Locate the cell with the specified text and output its [X, Y] center coordinate. 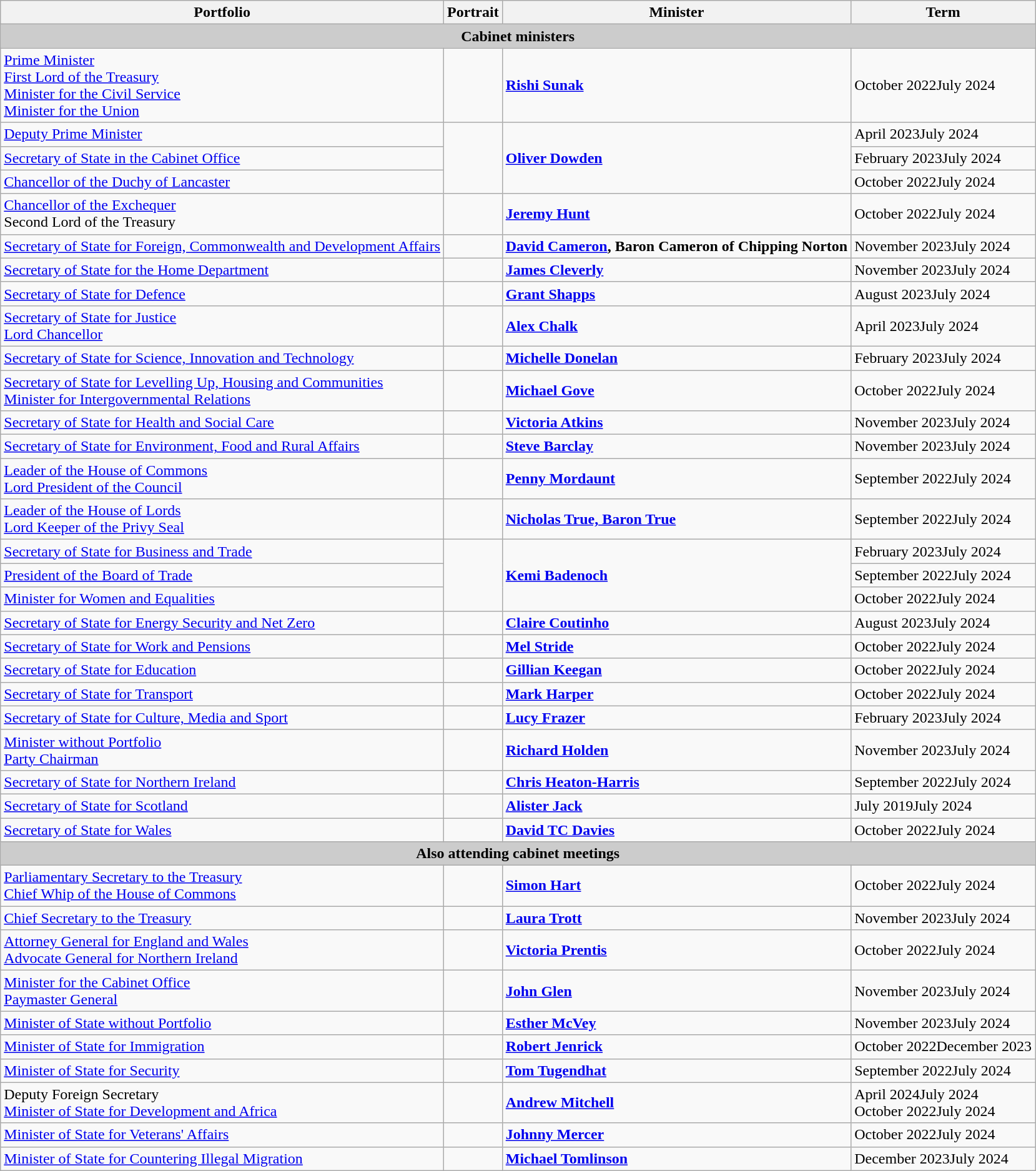
Esther McVey [676, 1023]
Kemi Badenoch [676, 575]
Chancellor of the Duchy of Lancaster [222, 182]
Minister of State without Portfolio [222, 1023]
Minister without PortfolioParty Chairman [222, 749]
David TC Davies [676, 830]
Secretary of State for Northern Ireland [222, 782]
Secretary of State for Work and Pensions [222, 646]
Minister for the Cabinet OfficePaymaster General [222, 991]
Simon Hart [676, 886]
Penny Mordaunt [676, 478]
President of the Board of Trade [222, 575]
Michael Gove [676, 390]
Andrew Mitchell [676, 1103]
Secretary of State for Health and Social Care [222, 423]
Secretary of State for Science, Innovation and Technology [222, 358]
James Cleverly [676, 270]
Minister for Women and Equalities [222, 599]
Leader of the House of Lords Lord Keeper of the Privy Seal [222, 520]
Lucy Frazer [676, 718]
Deputy Prime Minister [222, 134]
Michelle Donelan [676, 358]
Oliver Dowden [676, 158]
Secretary of State for Wales [222, 830]
Portrait [473, 12]
Rishi Sunak [676, 85]
Tom Tugendhat [676, 1070]
Attorney General for England and WalesAdvocate General for Northern Ireland [222, 951]
Laura Trott [676, 918]
Parliamentary Secretary to the TreasuryChief Whip of the House of Commons [222, 886]
Steve Barclay [676, 447]
Term [943, 12]
July 2019July 2024 [943, 806]
Minister [676, 12]
Minister of State for Immigration [222, 1047]
Minister of State for Countering Illegal Migration [222, 1159]
David Cameron, Baron Cameron of Chipping Norton [676, 246]
Jeremy Hunt [676, 214]
Secretary of State for Culture, Media and Sport [222, 718]
Grant Shapps [676, 294]
Secretary of State for Energy Security and Net Zero [222, 623]
Victoria Prentis [676, 951]
Richard Holden [676, 749]
Mark Harper [676, 694]
Portfolio [222, 12]
Minister of State for Security [222, 1070]
Chris Heaton-Harris [676, 782]
Deputy Foreign SecretaryMinister of State for Development and Africa [222, 1103]
Secretary of State for Levelling Up, Housing and CommunitiesMinister for Intergovernmental Relations [222, 390]
December 2023July 2024 [943, 1159]
Nicholas True, Baron True [676, 520]
Secretary of State for Environment, Food and Rural Affairs [222, 447]
Gillian Keegan [676, 670]
Mel Stride [676, 646]
Also attending cabinet meetings [518, 854]
Victoria Atkins [676, 423]
Secretary of State for JusticeLord Chancellor [222, 326]
John Glen [676, 991]
Secretary of State for Education [222, 670]
April 2024July 2024October 2022July 2024 [943, 1103]
Cabinet ministers [518, 36]
Claire Coutinho [676, 623]
Secretary of State for Foreign, Commonwealth and Development Affairs [222, 246]
Michael Tomlinson [676, 1159]
Prime MinisterFirst Lord of the TreasuryMinister for the Civil ServiceMinister for the Union [222, 85]
Secretary of State for the Home Department [222, 270]
Chief Secretary to the Treasury [222, 918]
Secretary of State for Transport [222, 694]
Alister Jack [676, 806]
Robert Jenrick [676, 1047]
Alex Chalk [676, 326]
Minister of State for Veterans' Affairs [222, 1135]
Chancellor of the ExchequerSecond Lord of the Treasury [222, 214]
Johnny Mercer [676, 1135]
Secretary of State for Business and Trade [222, 551]
Leader of the House of Commons Lord President of the Council [222, 478]
Secretary of State in the Cabinet Office [222, 158]
October 2022December 2023 [943, 1047]
Secretary of State for Scotland [222, 806]
Secretary of State for Defence [222, 294]
